Output the (x, y) coordinate of the center of the cell containing the given text.  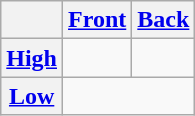
Low (32, 96)
Front (98, 20)
High (32, 58)
Back (164, 20)
